Locate the cell with the specified text and output its [X, Y] center coordinate. 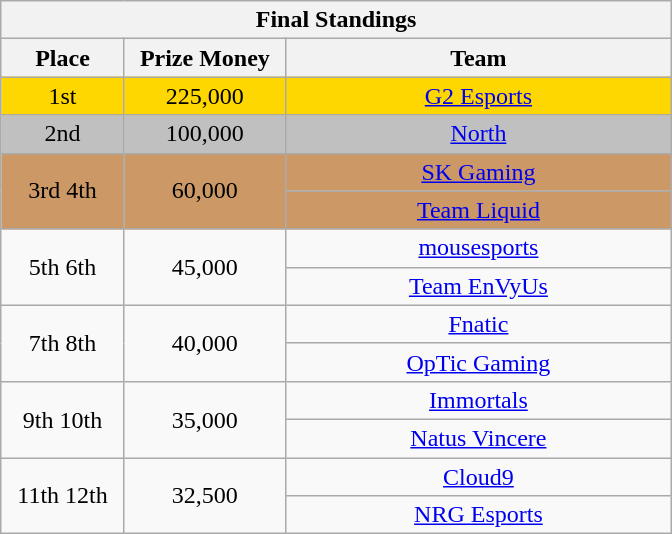
OpTic Gaming [478, 362]
5th 6th [63, 267]
NRG Esports [478, 515]
Cloud9 [478, 477]
North [478, 134]
35,000 [204, 419]
Final Standings [336, 20]
Fnatic [478, 324]
100,000 [204, 134]
Place [63, 58]
Immortals [478, 400]
SK Gaming [478, 172]
mousesports [478, 248]
Natus Vincere [478, 438]
Team Liquid [478, 210]
45,000 [204, 267]
Team EnVyUs [478, 286]
7th 8th [63, 343]
Team [478, 58]
Prize Money [204, 58]
2nd [63, 134]
11th 12th [63, 496]
G2 Esports [478, 96]
1st [63, 96]
32,500 [204, 496]
225,000 [204, 96]
60,000 [204, 191]
40,000 [204, 343]
3rd 4th [63, 191]
9th 10th [63, 419]
